For the text-containing cell, return its midpoint in [X, Y] coordinate format. 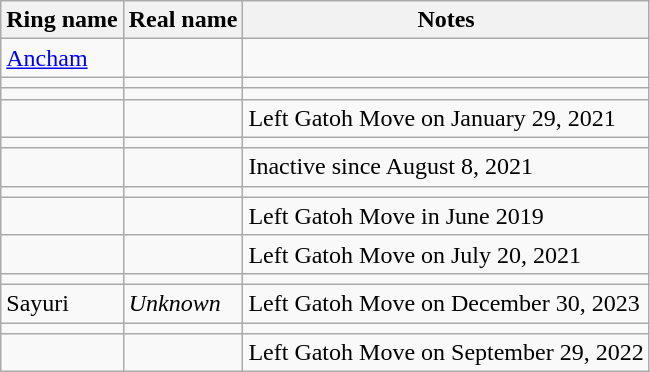
Unknown [183, 303]
Inactive since August 8, 2021 [446, 167]
Sayuri [62, 303]
Left Gatoh Move on January 29, 2021 [446, 118]
Left Gatoh Move on July 20, 2021 [446, 254]
Left Gatoh Move on September 29, 2022 [446, 353]
Left Gatoh Move on December 30, 2023 [446, 303]
Left Gatoh Move in June 2019 [446, 216]
Ring name [62, 20]
Real name [183, 20]
Notes [446, 20]
Ancham [62, 58]
